Return the (x, y) coordinate for the center point of the cell that contains the specified text.  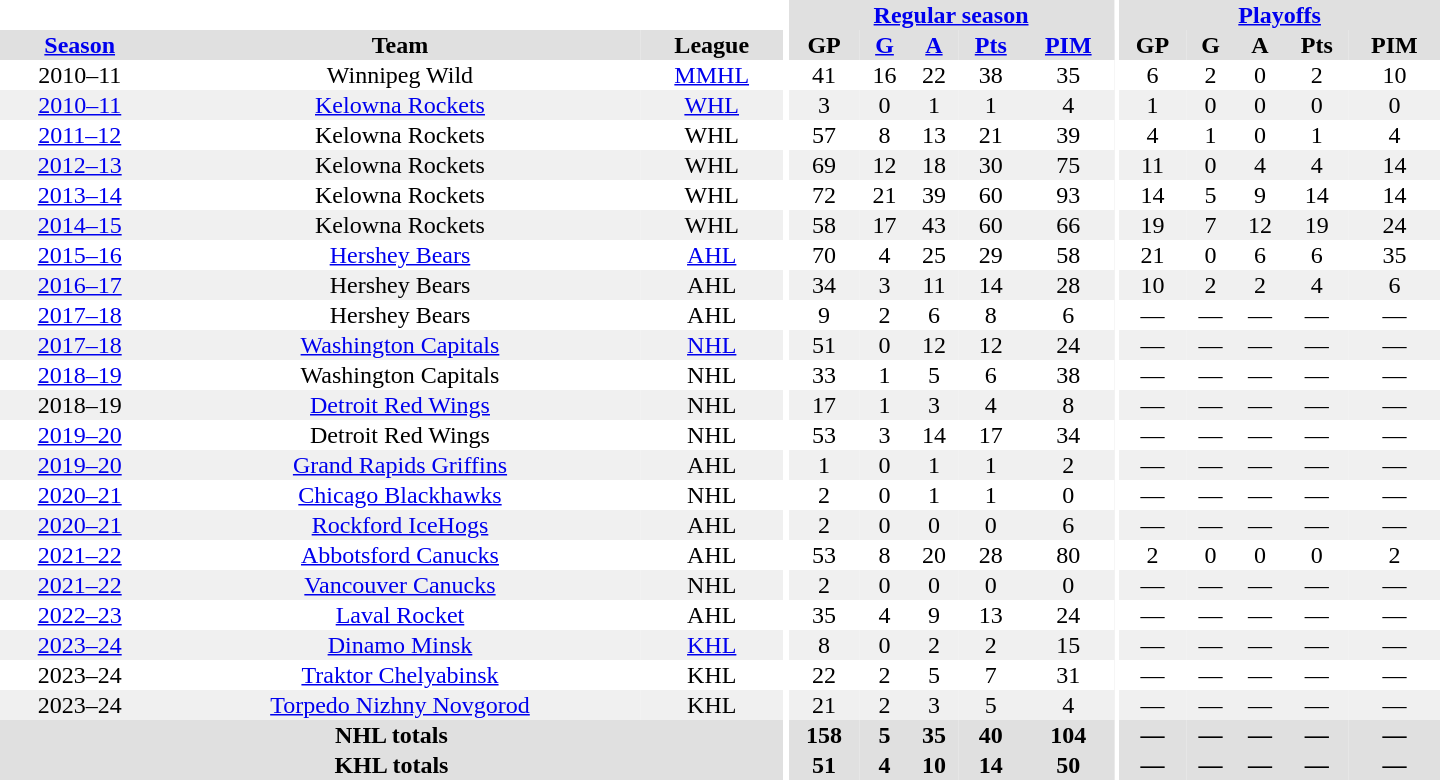
2014–15 (80, 225)
20 (934, 555)
57 (824, 135)
31 (1068, 675)
80 (1068, 555)
70 (824, 255)
41 (824, 75)
Dinamo Minsk (400, 645)
2016–17 (80, 285)
30 (991, 165)
KHL totals (392, 765)
2011–12 (80, 135)
Winnipeg Wild (400, 75)
18 (934, 165)
33 (824, 375)
Traktor Chelyabinsk (400, 675)
Season (80, 45)
93 (1068, 195)
25 (934, 255)
Abbotsford Canucks (400, 555)
2013–14 (80, 195)
2012–13 (80, 165)
Vancouver Canucks (400, 585)
43 (934, 225)
Regular season (950, 15)
66 (1068, 225)
40 (991, 735)
75 (1068, 165)
Team (400, 45)
Playoffs (1280, 15)
Chicago Blackhawks (400, 495)
NHL totals (392, 735)
2022–23 (80, 615)
29 (991, 255)
Laval Rocket (400, 615)
50 (1068, 765)
158 (824, 735)
Torpedo Nizhny Novgorod (400, 705)
2015–16 (80, 255)
16 (884, 75)
72 (824, 195)
MMHL (712, 75)
Grand Rapids Griffins (400, 465)
League (712, 45)
69 (824, 165)
104 (1068, 735)
15 (1068, 645)
Rockford IceHogs (400, 525)
